Find where the given text appears and provide that cell's center as [x, y] coordinate. 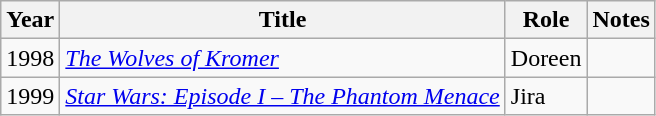
Role [546, 20]
1999 [30, 96]
Doreen [546, 58]
The Wolves of Kromer [282, 58]
Notes [621, 20]
Year [30, 20]
1998 [30, 58]
Star Wars: Episode I – The Phantom Menace [282, 96]
Title [282, 20]
Jira [546, 96]
